Pinpoint the cell where the given text exists, returning its [x, y] midpoint coordinate. 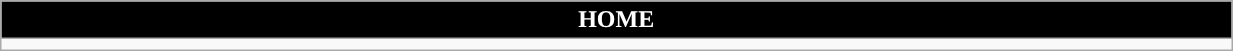
HOME [616, 20]
